Provide the [X, Y] coordinate of the cell's center where the given text is located.  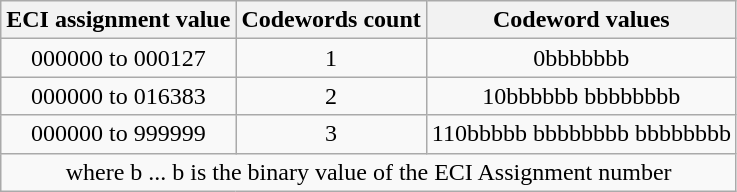
Codewords count [331, 20]
3 [331, 134]
1 [331, 58]
ECI assignment value [118, 20]
110bbbbb bbbbbbbb bbbbbbbb [581, 134]
where b ... b is the binary value of the ECI Assignment number [369, 172]
10bbbbbb bbbbbbbb [581, 96]
000000 to 999999 [118, 134]
2 [331, 96]
000000 to 000127 [118, 58]
0bbbbbbb [581, 58]
000000 to 016383 [118, 96]
Codeword values [581, 20]
